Scan for the cell matching the given text and deliver its [X, Y] coordinate at center. 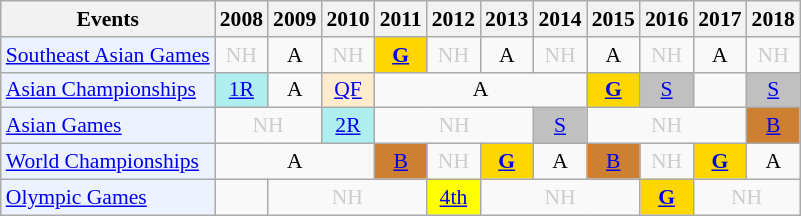
Southeast Asian Games [108, 55]
2008 [242, 19]
Olympic Games [108, 197]
Asian Games [108, 126]
2018 [774, 19]
World Championships [108, 162]
2012 [454, 19]
Asian Championships [108, 90]
2013 [506, 19]
2017 [720, 19]
Events [108, 19]
2009 [294, 19]
4th [454, 197]
2015 [614, 19]
2016 [666, 19]
2011 [401, 19]
QF [348, 90]
2014 [560, 19]
2010 [348, 19]
1R [242, 90]
2R [348, 126]
